Return (X, Y) of the center of cell containing provided text 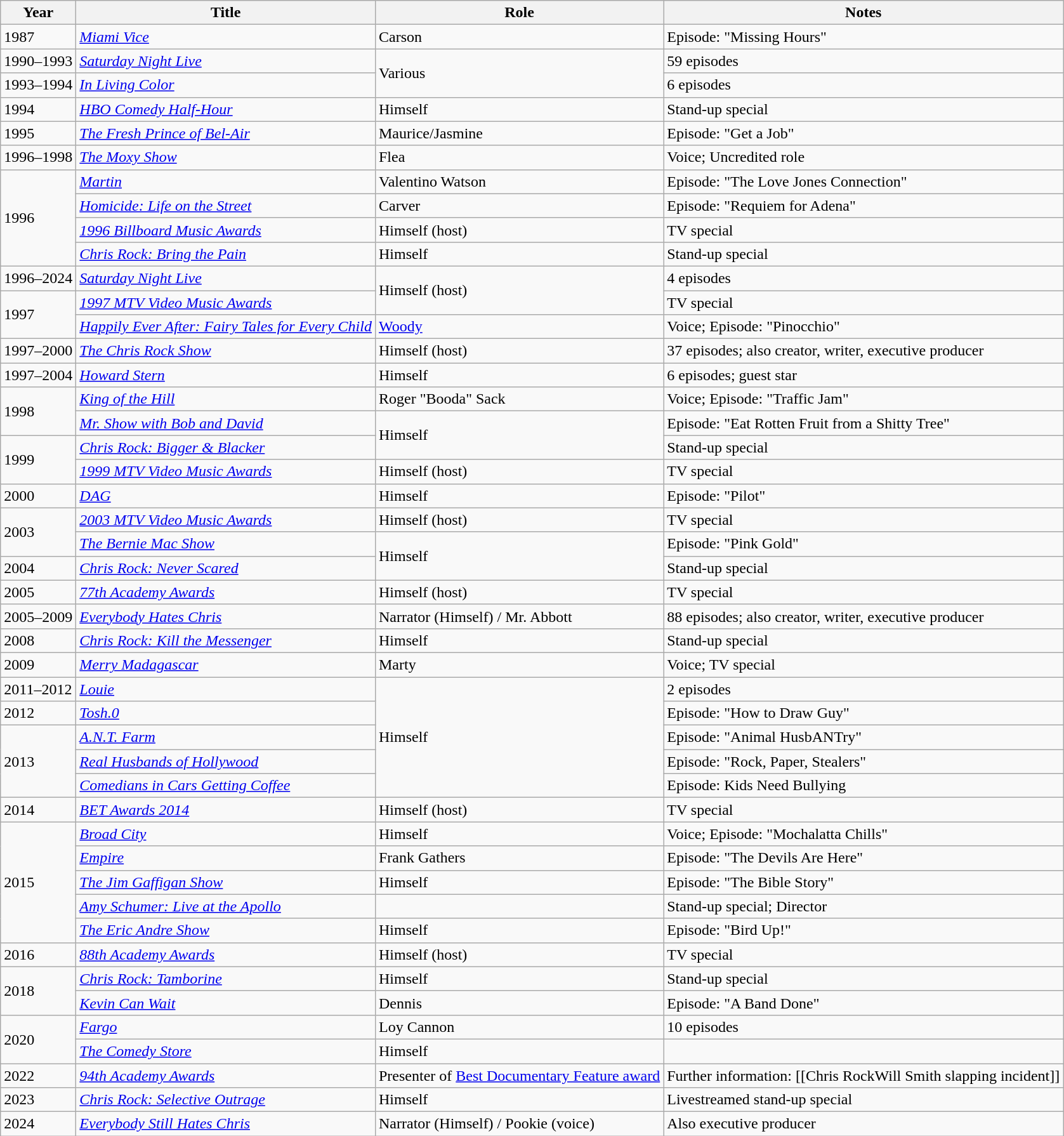
Chris Rock: Kill the Messenger (226, 640)
Voice; Episode: "Traffic Jam" (864, 399)
2008 (38, 640)
1999 (38, 459)
1999 MTV Video Music Awards (226, 472)
The Jim Gaffigan Show (226, 882)
Carver (519, 206)
Episode: "Animal HusbANTry" (864, 737)
Broad City (226, 834)
1997 MTV Video Music Awards (226, 303)
Various (519, 73)
2024 (38, 1124)
1997–2000 (38, 351)
The Chris Rock Show (226, 351)
Voice; TV special (864, 664)
Episode: "How to Draw Guy" (864, 713)
2022 (38, 1076)
Narrator (Himself) / Pookie (voice) (519, 1124)
Loy Cannon (519, 1027)
Episode: Kids Need Bullying (864, 786)
2016 (38, 954)
1990–1993 (38, 61)
The Eric Andre Show (226, 930)
2011–2012 (38, 689)
Role (519, 13)
Year (38, 13)
Episode: "Eat Rotten Fruit from a Shitty Tree" (864, 423)
In Living Color (226, 85)
Flea (519, 157)
Episode: "The Love Jones Connection" (864, 182)
88 episodes; also creator, writer, executive producer (864, 616)
Episode: "The Bible Story" (864, 882)
Fargo (226, 1027)
BET Awards 2014 (226, 810)
Chris Rock: Bigger & Blacker (226, 447)
Episode: "Pilot" (864, 496)
Amy Schumer: Live at the Apollo (226, 906)
Woody (519, 327)
Happily Ever After: Fairy Tales for Every Child (226, 327)
Episode: "Get a Job" (864, 133)
Voice; Uncredited role (864, 157)
6 episodes (864, 85)
Carson (519, 37)
Dennis (519, 1003)
Episode: "Bird Up!" (864, 930)
1997–2004 (38, 375)
2013 (38, 762)
1998 (38, 411)
2020 (38, 1039)
2 episodes (864, 689)
Miami Vice (226, 37)
10 episodes (864, 1027)
59 episodes (864, 61)
Comedians in Cars Getting Coffee (226, 786)
Episode: "Pink Gold" (864, 544)
Merry Madagascar (226, 664)
Martin (226, 182)
6 episodes; guest star (864, 375)
1997 (38, 315)
88th Academy Awards (226, 954)
2003 MTV Video Music Awards (226, 520)
Narrator (Himself) / Mr. Abbott (519, 616)
Empire (226, 858)
Chris Rock: Bring the Pain (226, 254)
Homicide: Life on the Street (226, 206)
Notes (864, 13)
The Fresh Prince of Bel-Air (226, 133)
Episode: "A Band Done" (864, 1003)
Chris Rock: Never Scared (226, 568)
2015 (38, 882)
Title (226, 13)
Episode: "Requiem for Adena" (864, 206)
A.N.T. Farm (226, 737)
Howard Stern (226, 375)
1993–1994 (38, 85)
Chris Rock: Selective Outrage (226, 1100)
Presenter of Best Documentary Feature award (519, 1076)
Also executive producer (864, 1124)
Episode: "Rock, Paper, Stealers" (864, 762)
1996 Billboard Music Awards (226, 230)
1995 (38, 133)
Stand-up special; Director (864, 906)
DAG (226, 496)
Kevin Can Wait (226, 1003)
Tosh.0 (226, 713)
Chris Rock: Tamborine (226, 979)
94th Academy Awards (226, 1076)
Valentino Watson (519, 182)
2018 (38, 991)
2012 (38, 713)
Livestreamed stand-up special (864, 1100)
Voice; Episode: "Pinocchio" (864, 327)
Roger "Booda" Sack (519, 399)
Real Husbands of Hollywood (226, 762)
1996–2024 (38, 278)
Louie (226, 689)
King of the Hill (226, 399)
2005–2009 (38, 616)
1996 (38, 218)
1994 (38, 109)
4 episodes (864, 278)
Mr. Show with Bob and David (226, 423)
Everybody Still Hates Chris (226, 1124)
2004 (38, 568)
Marty (519, 664)
The Comedy Store (226, 1051)
77th Academy Awards (226, 592)
The Moxy Show (226, 157)
37 episodes; also creator, writer, executive producer (864, 351)
2009 (38, 664)
HBO Comedy Half-Hour (226, 109)
Episode: "The Devils Are Here" (864, 858)
2005 (38, 592)
Everybody Hates Chris (226, 616)
Frank Gathers (519, 858)
2014 (38, 810)
2023 (38, 1100)
2003 (38, 532)
The Bernie Mac Show (226, 544)
2000 (38, 496)
1987 (38, 37)
Episode: "Missing Hours" (864, 37)
Further information: [[Chris RockWill Smith slapping incident]] (864, 1076)
1996–1998 (38, 157)
Voice; Episode: "Mochalatta Chills" (864, 834)
Maurice/Jasmine (519, 133)
